Scan for the cell matching the given text and deliver its [X, Y] coordinate at center. 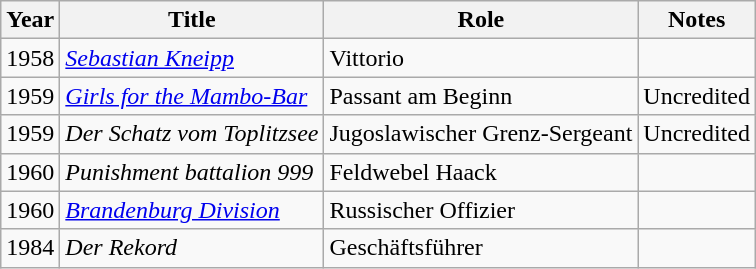
Role [481, 20]
Passant am Beginn [481, 96]
1958 [30, 58]
Notes [697, 20]
Jugoslawischer Grenz-Sergeant [481, 134]
Geschäftsführer [481, 248]
Year [30, 20]
Punishment battalion 999 [192, 172]
Sebastian Kneipp [192, 58]
Brandenburg Division [192, 210]
Der Rekord [192, 248]
1984 [30, 248]
Der Schatz vom Toplitzsee [192, 134]
Girls for the Mambo-Bar [192, 96]
Russischer Offizier [481, 210]
Title [192, 20]
Feldwebel Haack [481, 172]
Vittorio [481, 58]
